From the cell containing the given text, extract its center point as [X, Y] coordinate. 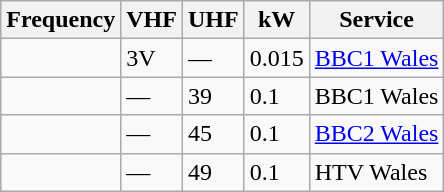
BBC2 Wales [376, 134]
HTV Wales [376, 172]
kW [276, 20]
Service [376, 20]
UHF [213, 20]
3V [152, 58]
VHF [152, 20]
49 [213, 172]
39 [213, 96]
Frequency [61, 20]
45 [213, 134]
0.015 [276, 58]
